For the text-containing cell, return its midpoint in [x, y] coordinate format. 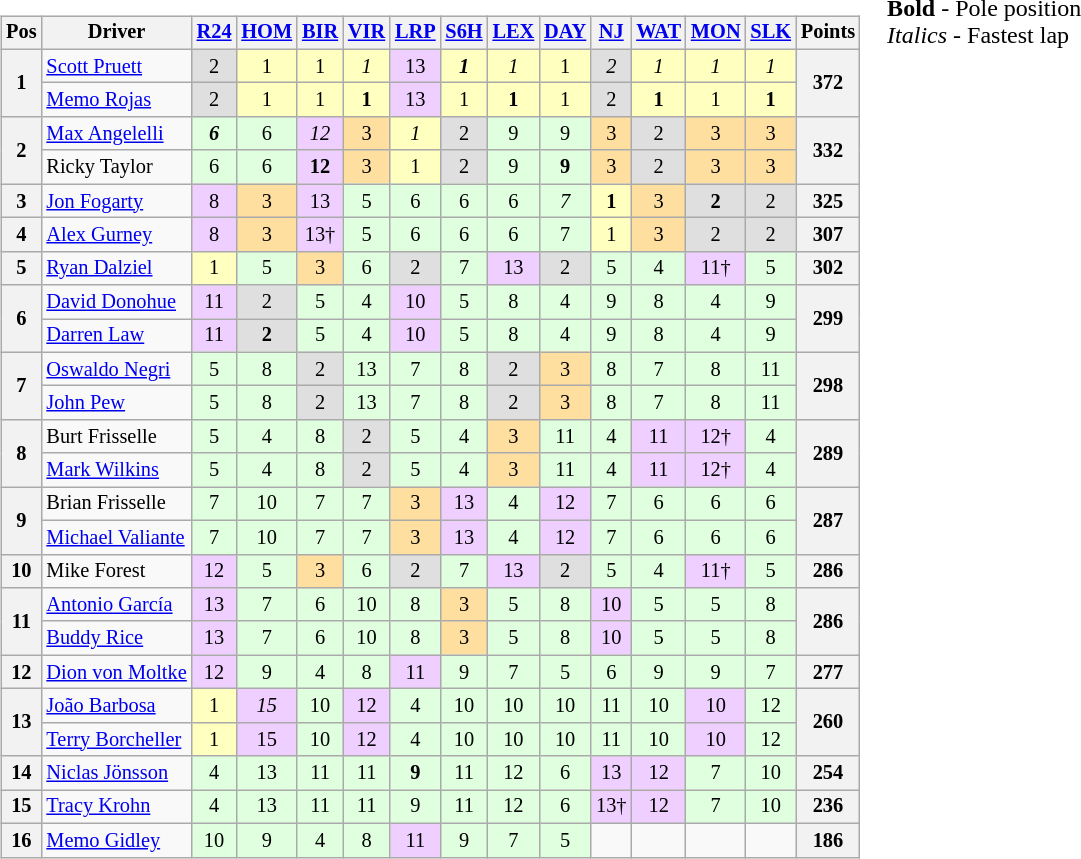
VIR [366, 33]
Points [828, 33]
Max Angelelli [116, 134]
Terry Borcheller [116, 739]
307 [828, 235]
260 [828, 722]
HOM [266, 33]
277 [828, 672]
332 [828, 150]
Memo Rojas [116, 100]
BIR [320, 33]
Darren Law [116, 336]
298 [828, 386]
Pos [21, 33]
Tracy Krohn [116, 807]
Brian Frisselle [116, 504]
Ryan Dalziel [116, 268]
Ricky Taylor [116, 167]
NJ [611, 33]
14 [21, 773]
Alex Gurney [116, 235]
WAT [658, 33]
Niclas Jönsson [116, 773]
SLK [770, 33]
Mike Forest [116, 571]
236 [828, 807]
Scott Pruett [116, 66]
David Donohue [116, 302]
254 [828, 773]
LEX [514, 33]
Oswaldo Negri [116, 369]
Jon Fogarty [116, 201]
372 [828, 82]
Driver [116, 33]
Buddy Rice [116, 638]
R24 [214, 33]
186 [828, 840]
299 [828, 318]
302 [828, 268]
Memo Gidley [116, 840]
John Pew [116, 403]
Antonio García [116, 605]
LRP [415, 33]
S6H [464, 33]
DAY [565, 33]
MON [716, 33]
16 [21, 840]
Mark Wilkins [116, 470]
Michael Valiante [116, 537]
289 [828, 454]
325 [828, 201]
Burt Frisselle [116, 437]
Dion von Moltke [116, 672]
João Barbosa [116, 706]
287 [828, 520]
